Find where the given text appears and provide that cell's center as [x, y] coordinate. 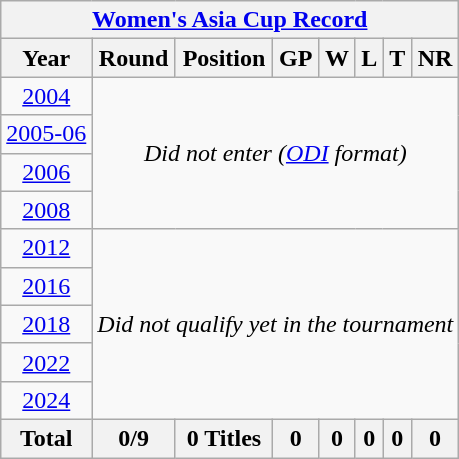
Did not qualify yet in the tournament [276, 324]
GP [296, 58]
Women's Asia Cup Record [230, 20]
2022 [46, 362]
L [369, 58]
2016 [46, 286]
NR [435, 58]
Round [134, 58]
2005-06 [46, 134]
Did not enter (ODI format) [276, 153]
Position [224, 58]
0 Titles [224, 438]
Total [46, 438]
0/9 [134, 438]
2018 [46, 324]
2004 [46, 96]
T [397, 58]
2008 [46, 210]
2012 [46, 248]
W [337, 58]
Year [46, 58]
2024 [46, 400]
2006 [46, 172]
